Return (x, y) of the center of cell containing provided text 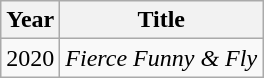
Title (162, 20)
Fierce Funny & Fly (162, 58)
Year (30, 20)
2020 (30, 58)
